Capture the cell that displays the provided text and extract its [X, Y] central coordinate. 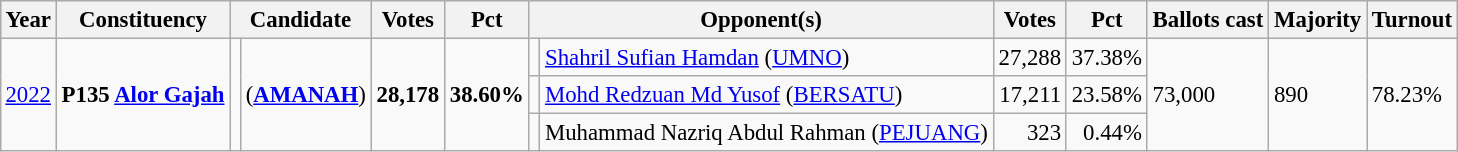
Candidate [300, 20]
17,211 [1030, 95]
890 [1318, 94]
Constituency [142, 20]
Mohd Redzuan Md Yusof (BERSATU) [767, 95]
0.44% [1106, 133]
37.38% [1106, 57]
Ballots cast [1208, 20]
27,288 [1030, 57]
Muhammad Nazriq Abdul Rahman (PEJUANG) [767, 133]
23.58% [1106, 95]
Majority [1318, 20]
28,178 [408, 94]
Opponent(s) [761, 20]
Year [28, 20]
Shahril Sufian Hamdan (UMNO) [767, 57]
38.60% [486, 94]
P135 Alor Gajah [142, 94]
Turnout [1412, 20]
323 [1030, 133]
(AMANAH) [306, 94]
73,000 [1208, 94]
2022 [28, 94]
78.23% [1412, 94]
